Output the (x, y) coordinate of the center of the cell containing the given text.  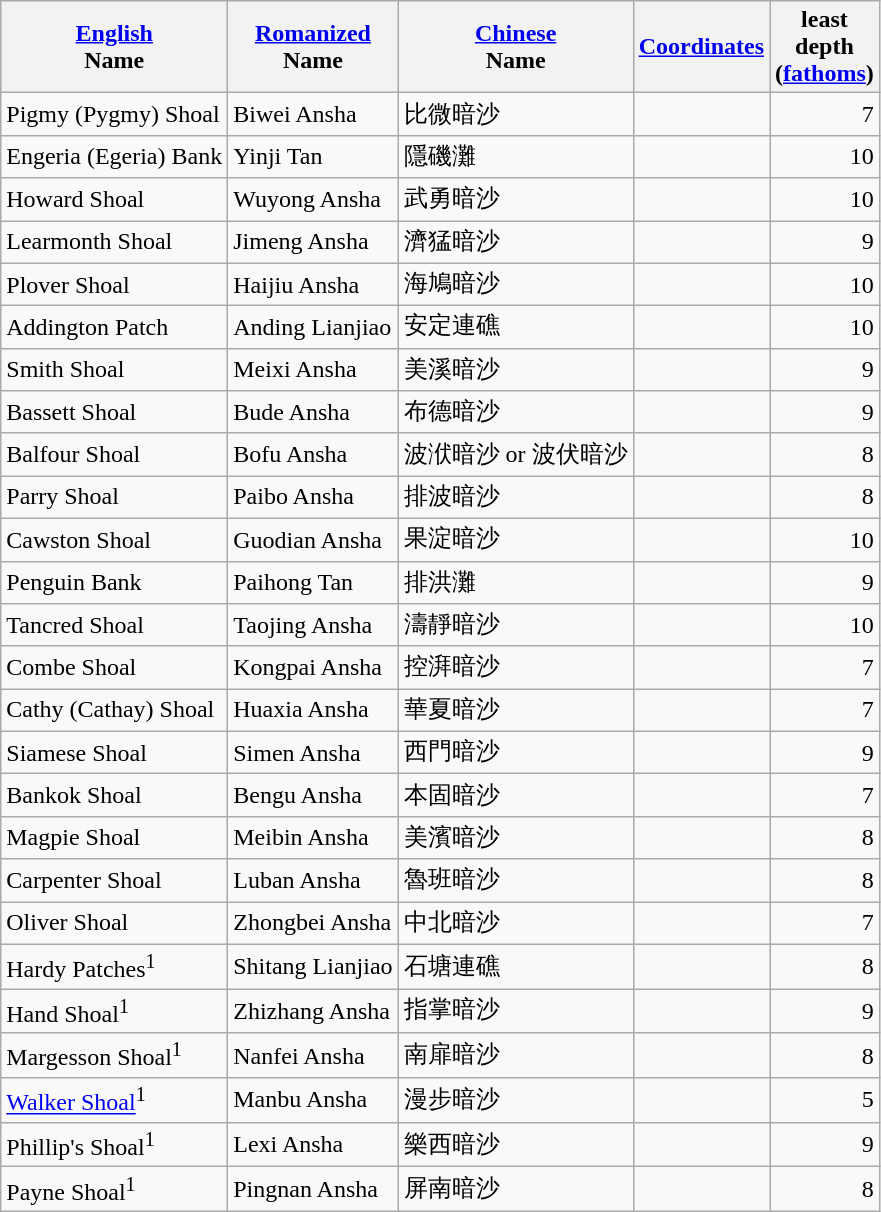
Penguin Bank (114, 582)
指掌暗沙 (516, 1012)
樂西暗沙 (516, 1144)
武勇暗沙 (516, 200)
RomanizedName (313, 47)
ChineseName (516, 47)
Pingnan Ansha (313, 1190)
Siamese Shoal (114, 752)
EnglishName (114, 47)
Hand Shoal1 (114, 1012)
屏南暗沙 (516, 1190)
Smith Shoal (114, 370)
布德暗沙 (516, 412)
西門暗沙 (516, 752)
Howard Shoal (114, 200)
安定連礁 (516, 328)
Paihong Tan (313, 582)
Pigmy (Pygmy) Shoal (114, 114)
5 (825, 1100)
Plover Shoal (114, 284)
隱磯灘 (516, 156)
Phillip's Shoal1 (114, 1144)
Engeria (Egeria) Bank (114, 156)
Bassett Shoal (114, 412)
Manbu Ansha (313, 1100)
Margesson Shoal1 (114, 1056)
南扉暗沙 (516, 1056)
Biwei Ansha (313, 114)
石塘連礁 (516, 966)
Haijiu Ansha (313, 284)
Huaxia Ansha (313, 710)
Combe Shoal (114, 668)
Guodian Ansha (313, 540)
Nanfei Ansha (313, 1056)
Bankok Shoal (114, 796)
Cawston Shoal (114, 540)
比微暗沙 (516, 114)
Kongpai Ansha (313, 668)
Carpenter Shoal (114, 880)
Taojing Ansha (313, 626)
本固暗沙 (516, 796)
Hardy Patches1 (114, 966)
Learmonth Shoal (114, 242)
Bengu Ansha (313, 796)
Simen Ansha (313, 752)
波洑暗沙 or 波伏暗沙 (516, 454)
Tancred Shoal (114, 626)
Cathy (Cathay) Shoal (114, 710)
美溪暗沙 (516, 370)
Coordinates (701, 47)
Bude Ansha (313, 412)
Lexi Ansha (313, 1144)
海鳩暗沙 (516, 284)
Addington Patch (114, 328)
Payne Shoal1 (114, 1190)
Bofu Ansha (313, 454)
Zhizhang Ansha (313, 1012)
Walker Shoal1 (114, 1100)
中北暗沙 (516, 924)
果淀暗沙 (516, 540)
濤靜暗沙 (516, 626)
Luban Ansha (313, 880)
魯班暗沙 (516, 880)
Wuyong Ansha (313, 200)
華夏暗沙 (516, 710)
濟猛暗沙 (516, 242)
Jimeng Ansha (313, 242)
排波暗沙 (516, 498)
美濱暗沙 (516, 838)
Meibin Ansha (313, 838)
Paibo Ansha (313, 498)
Magpie Shoal (114, 838)
控湃暗沙 (516, 668)
Balfour Shoal (114, 454)
排洪灘 (516, 582)
Yinji Tan (313, 156)
Meixi Ansha (313, 370)
Zhongbei Ansha (313, 924)
leastdepth(fathoms) (825, 47)
Shitang Lianjiao (313, 966)
Oliver Shoal (114, 924)
漫步暗沙 (516, 1100)
Anding Lianjiao (313, 328)
Parry Shoal (114, 498)
